For the text-containing cell, return its midpoint in (X, Y) coordinate format. 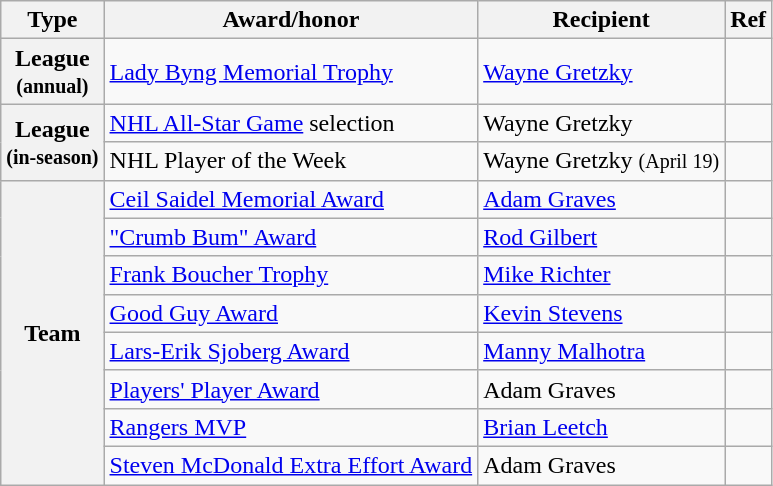
"Crumb Bum" Award (291, 237)
Players' Player Award (291, 389)
Good Guy Award (291, 313)
Lady Byng Memorial Trophy (291, 72)
Team (52, 332)
Wayne Gretzky (April 19) (602, 161)
Mike Richter (602, 275)
League(in-season) (52, 142)
Award/honor (291, 20)
Manny Malhotra (602, 351)
NHL All-Star Game selection (291, 123)
League(annual) (52, 72)
Brian Leetch (602, 427)
Type (52, 20)
Frank Boucher Trophy (291, 275)
Lars-Erik Sjoberg Award (291, 351)
Recipient (602, 20)
Steven McDonald Extra Effort Award (291, 465)
Ceil Saidel Memorial Award (291, 199)
Rangers MVP (291, 427)
Kevin Stevens (602, 313)
Rod Gilbert (602, 237)
NHL Player of the Week (291, 161)
Ref (748, 20)
